Extract the [X, Y] coordinate from the center of the cell holding the provided text.  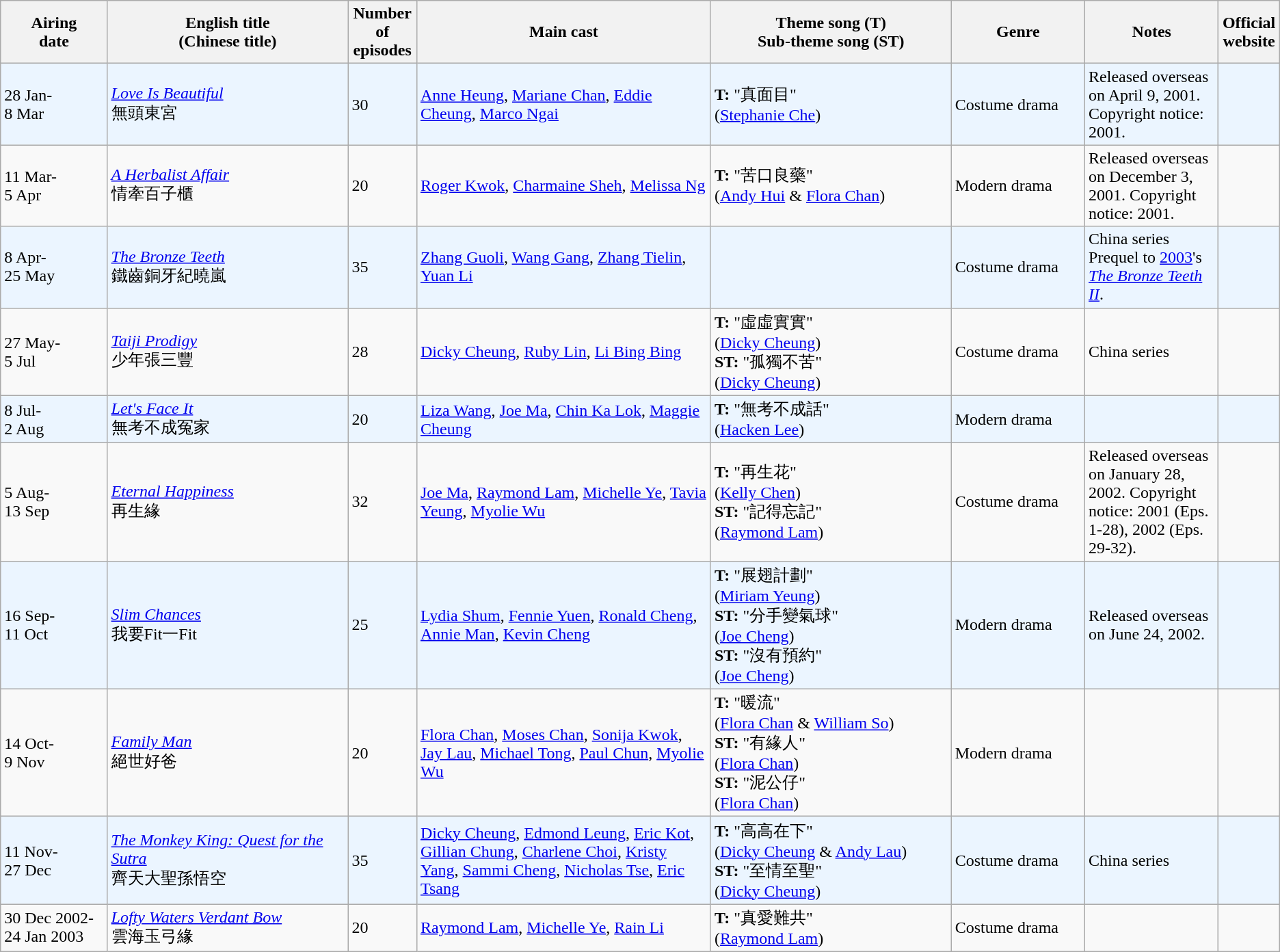
English title (Chinese title) [228, 32]
8 Jul-2 Aug [54, 419]
T: "暖流" (Flora Chan & William So) ST: "有緣人" (Flora Chan) ST: "泥公仔" (Flora Chan) [831, 752]
Anne Heung, Mariane Chan, Eddie Cheung, Marco Ngai [563, 104]
Dicky Cheung, Ruby Lin, Li Bing Bing [563, 352]
T: "展翅計劃" (Miriam Yeung) ST: "分手變氣球" (Joe Cheng) ST: "沒有預約" (Joe Cheng) [831, 625]
Lofty Waters Verdant Bow 雲海玉弓緣 [228, 928]
25 [383, 625]
Lydia Shum, Fennie Yuen, Ronald Cheng, Annie Man, Kevin Cheng [563, 625]
T: "高高在下" (Dicky Cheung & Andy Lau) ST: "至情至聖" (Dicky Cheung) [831, 860]
The Bronze Teeth 鐵齒銅牙紀曉嵐 [228, 267]
Liza Wang, Joe Ma, Chin Ka Lok, Maggie Cheung [563, 419]
Official website [1249, 32]
30 [383, 104]
Raymond Lam, Michelle Ye, Rain Li [563, 928]
Slim Chances 我要Fit一Fit [228, 625]
Flora Chan, Moses Chan, Sonija Kwok, Jay Lau, Michael Tong, Paul Chun, Myolie Wu [563, 752]
11 Mar-5 Apr [54, 186]
T: "虛虛實實" (Dicky Cheung) ST: "孤獨不苦" (Dicky Cheung) [831, 352]
Notes [1151, 32]
11 Nov-27 Dec [54, 860]
The Monkey King: Quest for the Sutra 齊天大聖孫悟空 [228, 860]
Released overseas on December 3, 2001. Copyright notice: 2001. [1151, 186]
30 Dec 2002-24 Jan 2003 [54, 928]
T: "苦口良藥" (Andy Hui & Flora Chan) [831, 186]
A Herbalist Affair 情牽百子櫃 [228, 186]
Released overseas on June 24, 2002. [1151, 625]
28 Jan-8 Mar [54, 104]
14 Oct-9 Nov [54, 752]
Airingdate [54, 32]
T: "無考不成話" (Hacken Lee) [831, 419]
Family Man 絕世好爸 [228, 752]
Zhang Guoli, Wang Gang, Zhang Tielin, Yuan Li [563, 267]
Theme song (T) Sub-theme song (ST) [831, 32]
Released overseas on January 28, 2002. Copyright notice: 2001 (Eps. 1-28), 2002 (Eps. 29-32). [1151, 502]
8 Apr-25 May [54, 267]
Let's Face It 無考不成冤家 [228, 419]
Dicky Cheung, Edmond Leung, Eric Kot, Gillian Chung, Charlene Choi, Kristy Yang, Sammi Cheng, Nicholas Tse, Eric Tsang [563, 860]
27 May-5 Jul [54, 352]
Taiji Prodigy 少年張三豐 [228, 352]
T: "真愛難共" (Raymond Lam) [831, 928]
Main cast [563, 32]
Genre [1017, 32]
5 Aug-13 Sep [54, 502]
China series Prequel to 2003's The Bronze Teeth II. [1151, 267]
Joe Ma, Raymond Lam, Michelle Ye, Tavia Yeung, Myolie Wu [563, 502]
28 [383, 352]
T: "再生花" (Kelly Chen) ST: "記得忘記" (Raymond Lam) [831, 502]
Number of episodes [383, 32]
32 [383, 502]
16 Sep-11 Oct [54, 625]
Released overseas on April 9, 2001. Copyright notice: 2001. [1151, 104]
T: "真面目" (Stephanie Che) [831, 104]
Roger Kwok, Charmaine Sheh, Melissa Ng [563, 186]
Love Is Beautiful 無頭東宮 [228, 104]
Eternal Happiness 再生緣 [228, 502]
